Determine the [X, Y] coordinate at the center of the cell enclosing the given text.  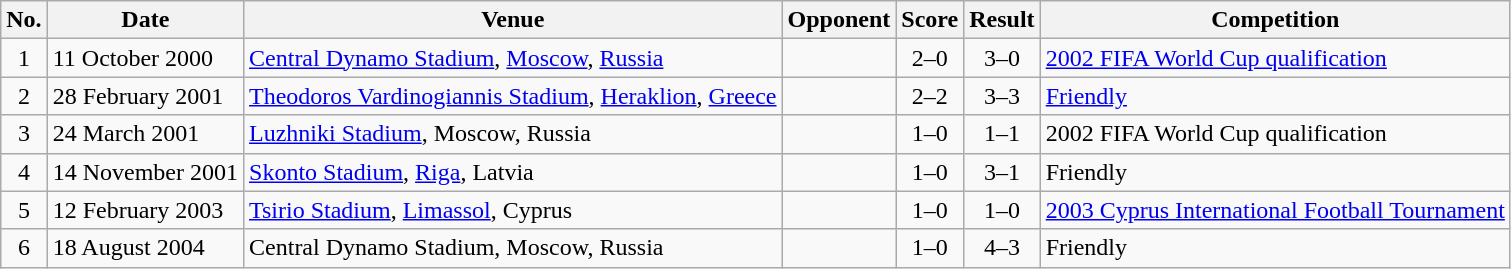
4–3 [1002, 248]
5 [24, 210]
6 [24, 248]
Competition [1275, 20]
Skonto Stadium, Riga, Latvia [514, 172]
24 March 2001 [145, 134]
Tsirio Stadium, Limassol, Cyprus [514, 210]
Opponent [839, 20]
14 November 2001 [145, 172]
2–2 [930, 96]
2 [24, 96]
4 [24, 172]
3–0 [1002, 58]
12 February 2003 [145, 210]
Theodoros Vardinogiannis Stadium, Heraklion, Greece [514, 96]
3–1 [1002, 172]
No. [24, 20]
3 [24, 134]
Venue [514, 20]
Score [930, 20]
1–1 [1002, 134]
28 February 2001 [145, 96]
11 October 2000 [145, 58]
18 August 2004 [145, 248]
Date [145, 20]
2003 Cyprus International Football Tournament [1275, 210]
3–3 [1002, 96]
Luzhniki Stadium, Moscow, Russia [514, 134]
2–0 [930, 58]
Result [1002, 20]
1 [24, 58]
